Return the [x, y] coordinate for the center point of the cell that contains the specified text.  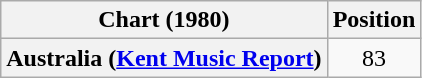
Position [374, 20]
Australia (Kent Music Report) [164, 58]
83 [374, 58]
Chart (1980) [164, 20]
